For the text-containing cell, return its midpoint in [x, y] coordinate format. 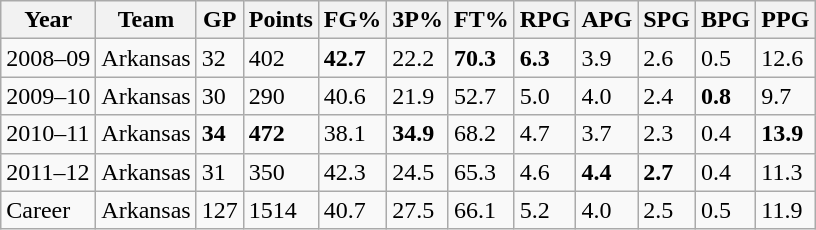
11.3 [786, 172]
GP [220, 20]
2009–10 [48, 96]
BPG [725, 20]
2.5 [667, 210]
68.2 [481, 134]
42.3 [352, 172]
127 [220, 210]
FT% [481, 20]
27.5 [418, 210]
APG [607, 20]
4.7 [545, 134]
12.6 [786, 58]
4.4 [607, 172]
1514 [280, 210]
Year [48, 20]
0.8 [725, 96]
2.4 [667, 96]
52.7 [481, 96]
65.3 [481, 172]
30 [220, 96]
34 [220, 134]
2.3 [667, 134]
24.5 [418, 172]
2.6 [667, 58]
3.9 [607, 58]
2.7 [667, 172]
70.3 [481, 58]
402 [280, 58]
2008–09 [48, 58]
Points [280, 20]
6.3 [545, 58]
472 [280, 134]
350 [280, 172]
42.7 [352, 58]
11.9 [786, 210]
21.9 [418, 96]
40.6 [352, 96]
4.6 [545, 172]
290 [280, 96]
3.7 [607, 134]
FG% [352, 20]
PPG [786, 20]
5.0 [545, 96]
2010–11 [48, 134]
5.2 [545, 210]
40.7 [352, 210]
Team [146, 20]
34.9 [418, 134]
38.1 [352, 134]
3P% [418, 20]
2011–12 [48, 172]
13.9 [786, 134]
Career [48, 210]
SPG [667, 20]
66.1 [481, 210]
RPG [545, 20]
32 [220, 58]
22.2 [418, 58]
9.7 [786, 96]
31 [220, 172]
